Provide the (x, y) coordinate of the cell's center where the given text is located.  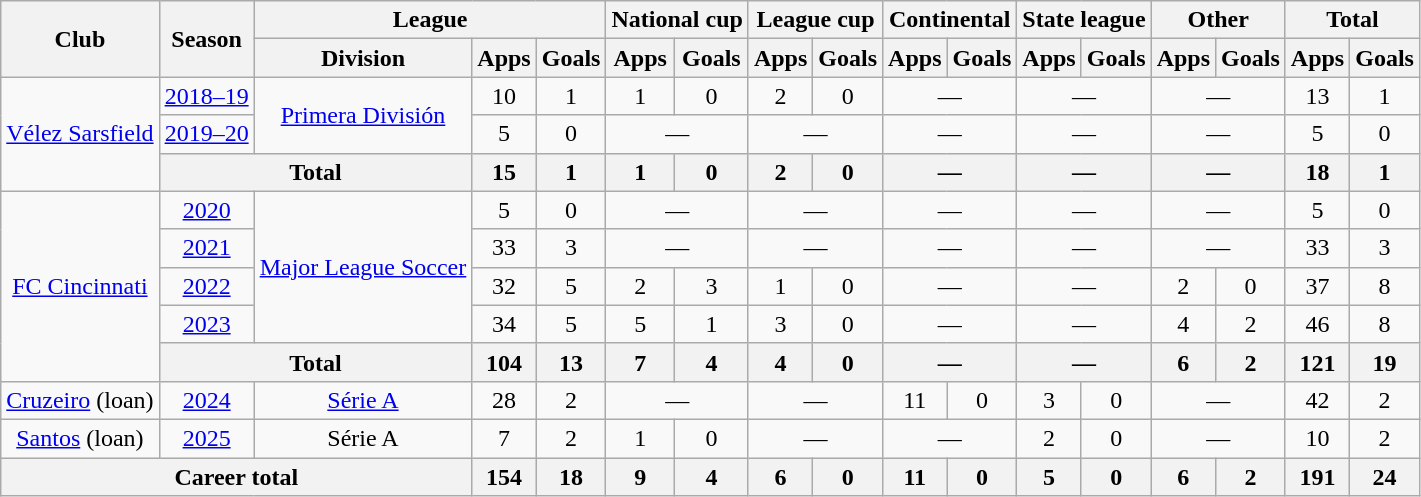
2025 (206, 438)
2018–19 (206, 96)
Santos (loan) (80, 438)
32 (504, 286)
28 (504, 400)
Vélez Sarsfield (80, 134)
Continental (950, 20)
34 (504, 324)
46 (1317, 324)
2021 (206, 248)
FC Cincinnati (80, 286)
2020 (206, 210)
24 (1385, 477)
League (430, 20)
104 (504, 362)
State league (1084, 20)
121 (1317, 362)
Season (206, 39)
Other (1218, 20)
Career total (236, 477)
Major League Soccer (363, 267)
League cup (815, 20)
Cruzeiro (loan) (80, 400)
42 (1317, 400)
National cup (677, 20)
154 (504, 477)
2024 (206, 400)
37 (1317, 286)
191 (1317, 477)
2023 (206, 324)
Division (363, 58)
Primera División (363, 115)
19 (1385, 362)
9 (640, 477)
15 (504, 172)
2022 (206, 286)
2019–20 (206, 134)
Club (80, 39)
